Extract the (X, Y) coordinate from the center of the cell holding the provided text.  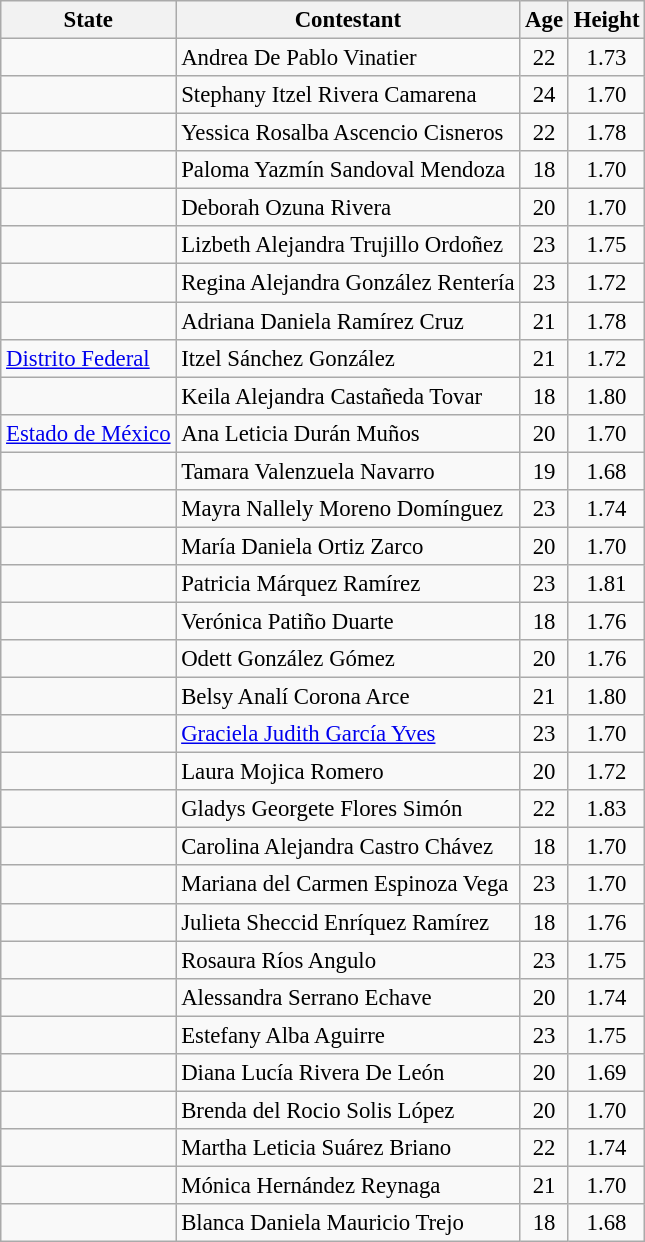
Height (606, 20)
María Daniela Ortiz Zarco (348, 546)
Adriana Daniela Ramírez Cruz (348, 321)
Belsy Analí Corona Arce (348, 697)
Odett González Gómez (348, 659)
Patricia Márquez Ramírez (348, 584)
Verónica Patiño Duarte (348, 621)
Blanca Daniela Mauricio Trejo (348, 1223)
Paloma Yazmín Sandoval Mendoza (348, 170)
State (88, 20)
Alessandra Serrano Echave (348, 997)
Tamara Valenzuela Navarro (348, 471)
Distrito Federal (88, 358)
Rosaura Ríos Angulo (348, 960)
Lizbeth Alejandra Trujillo Ordoñez (348, 245)
Regina Alejandra González Rentería (348, 283)
Mónica Hernández Reynaga (348, 1185)
Ana Leticia Durán Muños (348, 433)
Andrea De Pablo Vinatier (348, 58)
Diana Lucía Rivera De León (348, 1073)
Estado de México (88, 433)
Julieta Sheccid Enríquez Ramírez (348, 922)
Mayra Nallely Moreno Domínguez (348, 509)
Gladys Georgete Flores Simón (348, 809)
Deborah Ozuna Rivera (348, 208)
1.69 (606, 1073)
Itzel Sánchez González (348, 358)
24 (544, 95)
Stephany Itzel Rivera Camarena (348, 95)
Laura Mojica Romero (348, 772)
1.73 (606, 58)
Graciela Judith García Yves (348, 734)
Yessica Rosalba Ascencio Cisneros (348, 133)
Contestant (348, 20)
19 (544, 471)
Brenda del Rocio Solis López (348, 1110)
1.83 (606, 809)
Keila Alejandra Castañeda Tovar (348, 396)
Age (544, 20)
Carolina Alejandra Castro Chávez (348, 847)
Mariana del Carmen Espinoza Vega (348, 885)
Martha Leticia Suárez Briano (348, 1148)
Estefany Alba Aguirre (348, 1035)
1.81 (606, 584)
